Capture the cell that displays the provided text and extract its (x, y) central coordinate. 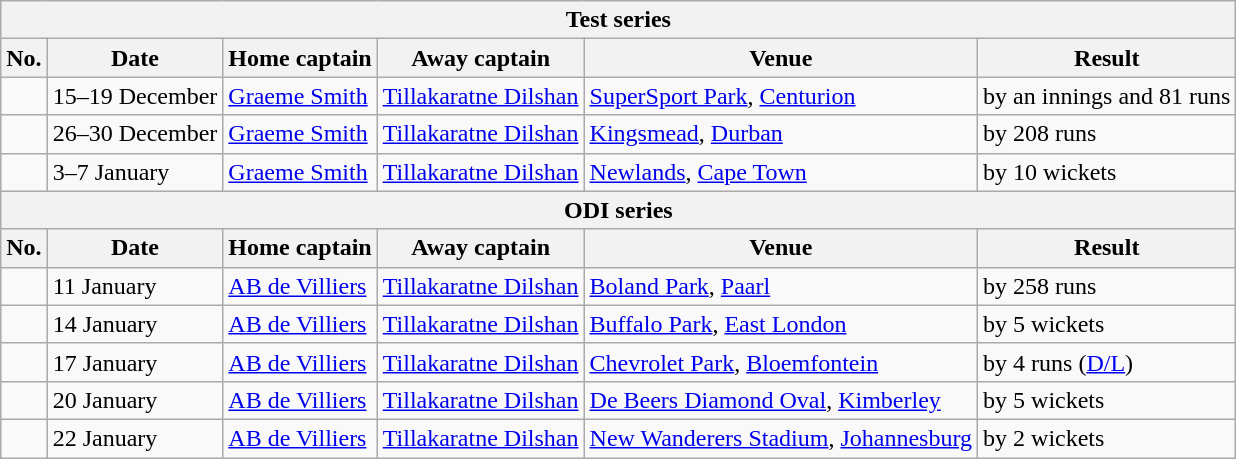
26–30 December (135, 134)
SuperSport Park, Centurion (781, 96)
15–19 December (135, 96)
22 January (135, 438)
3–7 January (135, 172)
17 January (135, 362)
by 10 wickets (1107, 172)
by 258 runs (1107, 286)
by 2 wickets (1107, 438)
11 January (135, 286)
Kingsmead, Durban (781, 134)
ODI series (618, 210)
by 208 runs (1107, 134)
by an innings and 81 runs (1107, 96)
20 January (135, 400)
Buffalo Park, East London (781, 324)
14 January (135, 324)
Chevrolet Park, Bloemfontein (781, 362)
De Beers Diamond Oval, Kimberley (781, 400)
Newlands, Cape Town (781, 172)
Boland Park, Paarl (781, 286)
New Wanderers Stadium, Johannesburg (781, 438)
by 4 runs (D/L) (1107, 362)
Test series (618, 20)
